From the cell containing the given text, extract its center point as (X, Y) coordinate. 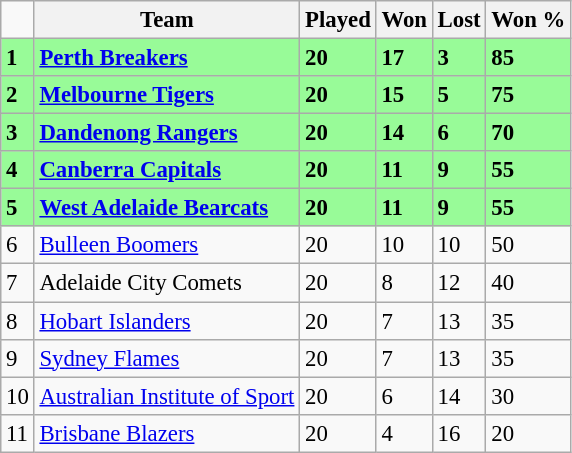
75 (528, 95)
Adelaide City Comets (167, 283)
Hobart Islanders (167, 321)
Dandenong Rangers (167, 133)
85 (528, 58)
Australian Institute of Sport (167, 396)
Bulleen Boomers (167, 245)
Brisbane Blazers (167, 433)
Won (404, 20)
70 (528, 133)
Won % (528, 20)
Sydney Flames (167, 358)
12 (459, 283)
Melbourne Tigers (167, 95)
30 (528, 396)
16 (459, 433)
Perth Breakers (167, 58)
Played (338, 20)
2 (18, 95)
40 (528, 283)
50 (528, 245)
Lost (459, 20)
1 (18, 58)
West Adelaide Bearcats (167, 208)
Team (167, 20)
17 (404, 58)
Canberra Capitals (167, 170)
15 (404, 95)
